Detect which cell encompasses the target text, then output its [x, y] center coordinate. 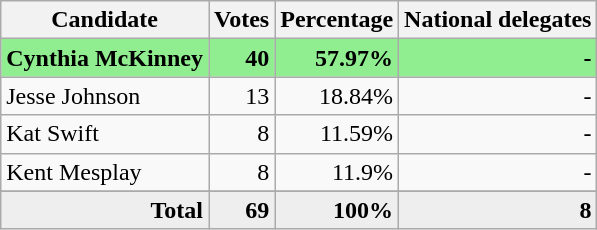
11.9% [337, 172]
18.84% [337, 96]
National delegates [498, 20]
Percentage [337, 20]
100% [337, 210]
13 [241, 96]
Jesse Johnson [105, 96]
69 [241, 210]
Kent Mesplay [105, 172]
Votes [241, 20]
57.97% [337, 58]
Total [105, 210]
11.59% [337, 134]
40 [241, 58]
Kat Swift [105, 134]
Cynthia McKinney [105, 58]
Candidate [105, 20]
